Output the (X, Y) coordinate of the center of the cell containing the given text.  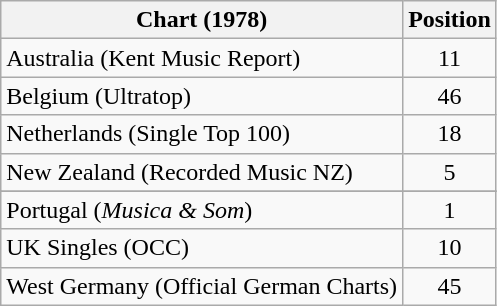
5 (450, 172)
11 (450, 58)
UK Singles (OCC) (202, 248)
Chart (1978) (202, 20)
10 (450, 248)
Portugal (Musica & Som) (202, 210)
West Germany (Official German Charts) (202, 286)
18 (450, 134)
1 (450, 210)
Belgium (Ultratop) (202, 96)
46 (450, 96)
45 (450, 286)
Position (450, 20)
New Zealand (Recorded Music NZ) (202, 172)
Netherlands (Single Top 100) (202, 134)
Australia (Kent Music Report) (202, 58)
